Return the [x, y] coordinate for the center point of the cell that contains the specified text.  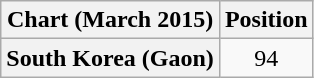
Position [266, 20]
South Korea (Gaon) [110, 58]
Chart (March 2015) [110, 20]
94 [266, 58]
